Pinpoint the cell where the given text exists, returning its [x, y] midpoint coordinate. 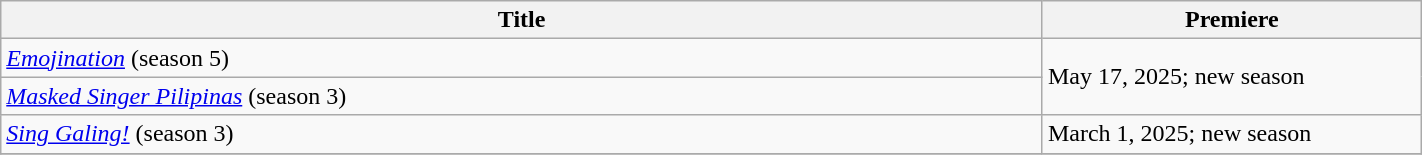
May 17, 2025; new season [1232, 77]
Premiere [1232, 20]
Title [522, 20]
March 1, 2025; new season [1232, 134]
Masked Singer Pilipinas (season 3) [522, 96]
Emojination (season 5) [522, 58]
Sing Galing! (season 3) [522, 134]
